Detect which cell encompasses the target text, then output its (X, Y) center coordinate. 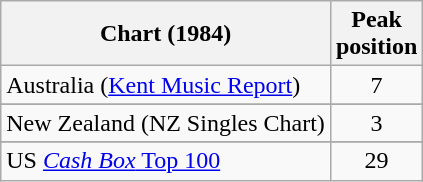
3 (376, 123)
29 (376, 161)
US Cash Box Top 100 (166, 161)
New Zealand (NZ Singles Chart) (166, 123)
Chart (1984) (166, 34)
Peakposition (376, 34)
7 (376, 85)
Australia (Kent Music Report) (166, 85)
